Determine the (x, y) coordinate at the center of the cell enclosing the given text.  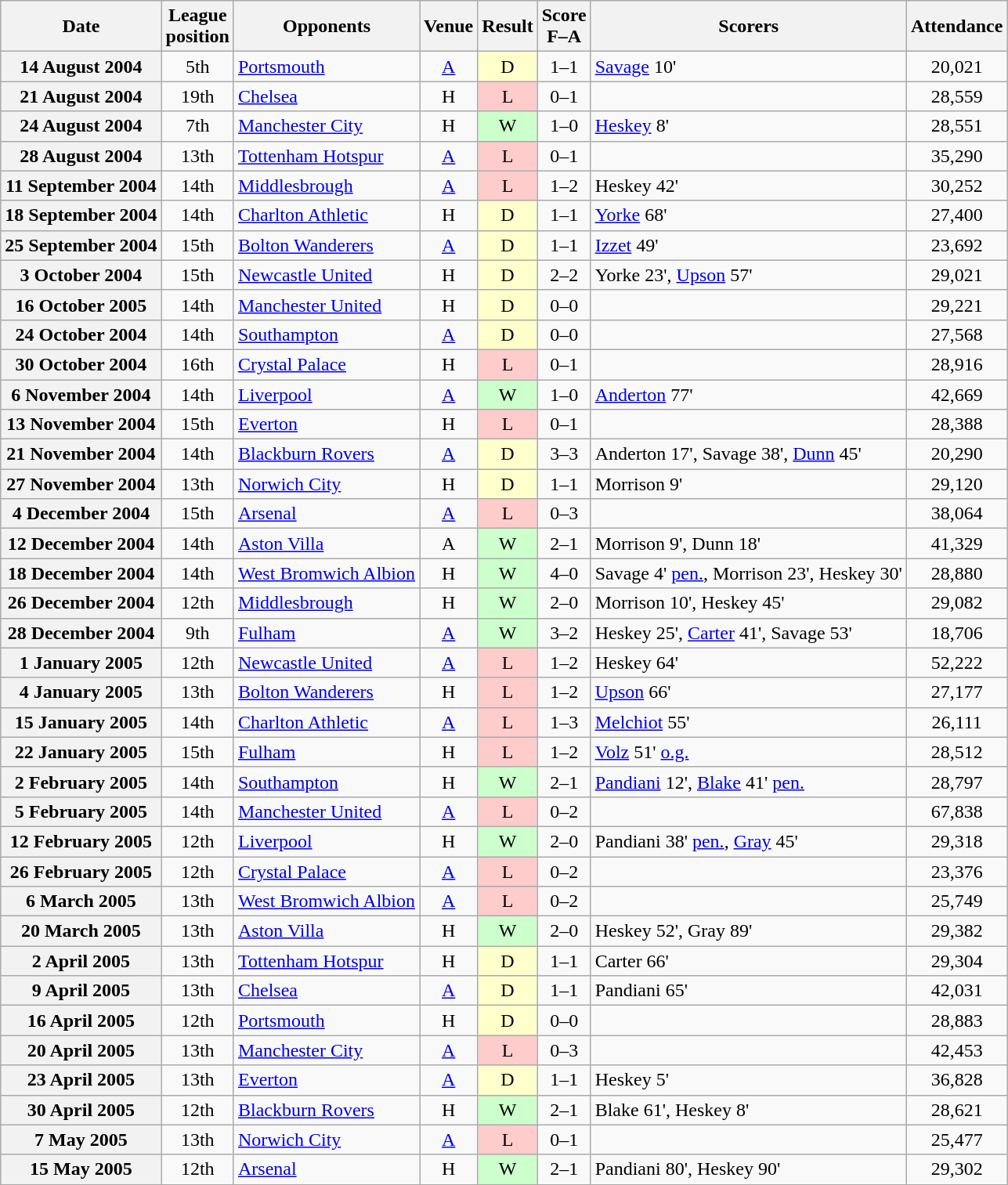
Heskey 25', Carter 41', Savage 53' (749, 633)
28,388 (956, 425)
6 November 2004 (81, 394)
Result (508, 27)
Yorke 68' (749, 215)
28,559 (956, 96)
28,551 (956, 126)
18 September 2004 (81, 215)
52,222 (956, 663)
29,082 (956, 603)
20 April 2005 (81, 1050)
24 August 2004 (81, 126)
Heskey 8' (749, 126)
12 December 2004 (81, 544)
22 January 2005 (81, 752)
4 December 2004 (81, 514)
5 February 2005 (81, 811)
11 September 2004 (81, 186)
27 November 2004 (81, 484)
Heskey 42' (749, 186)
29,221 (956, 305)
7th (197, 126)
Scorers (749, 27)
27,177 (956, 692)
3 October 2004 (81, 275)
29,304 (956, 961)
35,290 (956, 156)
4 January 2005 (81, 692)
28,880 (956, 573)
20,290 (956, 454)
27,400 (956, 215)
1–3 (564, 722)
Opponents (326, 27)
42,031 (956, 991)
29,021 (956, 275)
36,828 (956, 1080)
Yorke 23', Upson 57' (749, 275)
3–2 (564, 633)
14 August 2004 (81, 67)
30 October 2004 (81, 364)
29,302 (956, 1169)
Melchiot 55' (749, 722)
Upson 66' (749, 692)
Carter 66' (749, 961)
Anderton 17', Savage 38', Dunn 45' (749, 454)
23 April 2005 (81, 1080)
30,252 (956, 186)
27,568 (956, 334)
Leagueposition (197, 27)
28,883 (956, 1021)
28 August 2004 (81, 156)
42,669 (956, 394)
28,797 (956, 782)
Attendance (956, 27)
42,453 (956, 1050)
21 November 2004 (81, 454)
Morrison 10', Heskey 45' (749, 603)
28,621 (956, 1110)
Anderton 77' (749, 394)
20 March 2005 (81, 931)
25,477 (956, 1140)
2 April 2005 (81, 961)
29,120 (956, 484)
Izzet 49' (749, 245)
Pandiani 80', Heskey 90' (749, 1169)
29,382 (956, 931)
2 February 2005 (81, 782)
26,111 (956, 722)
16th (197, 364)
18,706 (956, 633)
Pandiani 65' (749, 991)
23,376 (956, 872)
24 October 2004 (81, 334)
19th (197, 96)
30 April 2005 (81, 1110)
7 May 2005 (81, 1140)
12 February 2005 (81, 841)
2–2 (564, 275)
15 May 2005 (81, 1169)
21 August 2004 (81, 96)
9 April 2005 (81, 991)
28,512 (956, 752)
9th (197, 633)
Heskey 5' (749, 1080)
16 October 2005 (81, 305)
25,749 (956, 901)
23,692 (956, 245)
25 September 2004 (81, 245)
41,329 (956, 544)
Heskey 64' (749, 663)
Pandiani 38' pen., Gray 45' (749, 841)
29,318 (956, 841)
ScoreF–A (564, 27)
26 February 2005 (81, 872)
28,916 (956, 364)
Morrison 9' (749, 484)
20,021 (956, 67)
6 March 2005 (81, 901)
1 January 2005 (81, 663)
Savage 4' pen., Morrison 23', Heskey 30' (749, 573)
16 April 2005 (81, 1021)
Date (81, 27)
Venue (449, 27)
5th (197, 67)
4–0 (564, 573)
67,838 (956, 811)
Pandiani 12', Blake 41' pen. (749, 782)
13 November 2004 (81, 425)
3–3 (564, 454)
Savage 10' (749, 67)
18 December 2004 (81, 573)
Blake 61', Heskey 8' (749, 1110)
26 December 2004 (81, 603)
Volz 51' o.g. (749, 752)
28 December 2004 (81, 633)
15 January 2005 (81, 722)
Heskey 52', Gray 89' (749, 931)
38,064 (956, 514)
Morrison 9', Dunn 18' (749, 544)
